Output the [X, Y] coordinate of the center of the cell containing the given text.  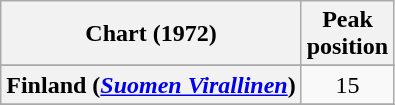
Chart (1972) [151, 34]
Peakposition [347, 34]
Finland (Suomen Virallinen) [151, 85]
15 [347, 85]
